Scan for the cell matching the given text and deliver its [x, y] coordinate at center. 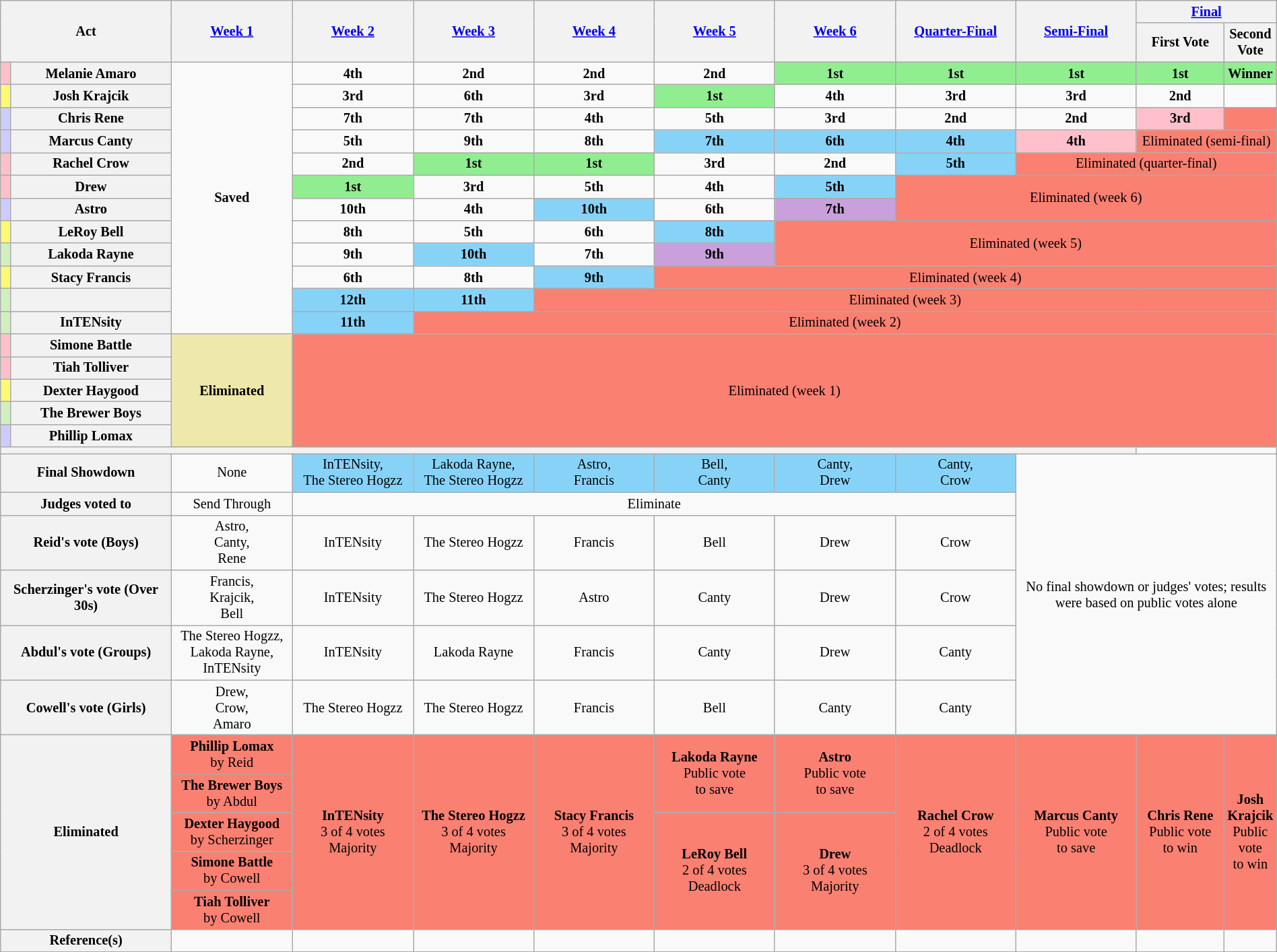
Marcus CantyPublic voteto save [1076, 831]
The Stereo Hogzz,Lakoda Rayne,InTENsity [232, 652]
Chris Rene [90, 118]
Week 3 [474, 31]
Act [86, 31]
Abdul's vote (Groups) [86, 652]
Eliminated (quarter-final) [1146, 164]
InTENsity,The Stereo Hogzz [353, 473]
Week 6 [835, 31]
Eliminated (week 4) [965, 277]
Send Through [232, 504]
Second Vote [1250, 42]
LeRoy Bell 2 of 4 votesDeadlock [714, 871]
Astro,Canty,Rene [232, 543]
Eliminated (week 6) [1086, 198]
Week 2 [353, 31]
Week 1 [232, 31]
AstroPublic voteto save [835, 773]
Bell,Canty [714, 473]
Eliminated (semi-final) [1206, 141]
Dexter Haygoodby Scherzinger [232, 832]
Chris RenePublic voteto win [1180, 831]
First Vote [1180, 42]
None [232, 473]
Josh Krajcik [90, 96]
Stacy Francis [90, 277]
InTENsity3 of 4 votesMajority [353, 831]
LeRoy Bell [90, 232]
Simone Battle [90, 345]
Canty,Drew [835, 473]
Saved [232, 198]
Drew3 of 4 votesMajority [835, 871]
Stacy Francis3 of 4 votesMajority [594, 831]
Francis,Krajcik,Bell [232, 597]
Quarter-Final [955, 31]
Astro,Francis [594, 473]
Eliminated (week 1) [784, 390]
Lakoda Rayne,The Stereo Hogzz [474, 473]
Eliminated (week 2) [845, 322]
Drew,Crow,Amaro [232, 708]
Final Showdown [86, 473]
Cowell's vote (Girls) [86, 708]
Scherzinger's vote (Over 30s) [86, 597]
Rachel Crow [90, 164]
Lakoda RaynePublic voteto save [714, 773]
Week 4 [594, 31]
Eliminated (week 5) [1025, 242]
No final showdown or judges' votes; results were based on public votes alone [1146, 594]
Phillip Lomaxby Reid [232, 754]
Rachel Crow2 of 4 votesDeadlock [955, 831]
Dexter Haygood [90, 390]
Tiah Tolliverby Cowell [232, 910]
Canty,Crow [955, 473]
The Stereo Hogzz3 of 4 votesMajority [474, 831]
Eliminated (week 3) [905, 300]
Tiah Tolliver [90, 368]
Josh KrajcikPublic voteto win [1250, 831]
Week 5 [714, 31]
The Brewer Boysby Abdul [232, 793]
Melanie Amaro [90, 73]
12th [353, 300]
Reference(s) [86, 941]
Reid's vote (Boys) [86, 543]
Semi-Final [1076, 31]
Marcus Canty [90, 141]
Judges voted to [86, 504]
Eliminate [654, 504]
Phillip Lomax [90, 436]
The Brewer Boys [90, 413]
Final [1206, 11]
Simone Battleby Cowell [232, 871]
Winner [1250, 73]
